Locate the cell with the specified text and output its (X, Y) center coordinate. 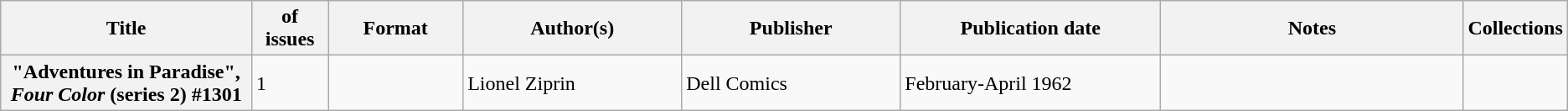
Dell Comics (791, 82)
Lionel Ziprin (573, 82)
of issues (290, 29)
Notes (1312, 29)
"Adventures in Paradise", Four Color (series 2) #1301 (126, 82)
Collections (1515, 29)
Publication date (1030, 29)
Title (126, 29)
Author(s) (573, 29)
1 (290, 82)
February-April 1962 (1030, 82)
Format (395, 29)
Publisher (791, 29)
